Search for the cell housing the specified text and yield its [X, Y] center coordinate. 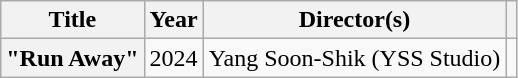
2024 [174, 58]
"Run Away" [72, 58]
Year [174, 20]
Director(s) [354, 20]
Yang Soon-Shik (YSS Studio) [354, 58]
Title [72, 20]
